Determine the (x, y) coordinate at the center of the cell enclosing the given text.  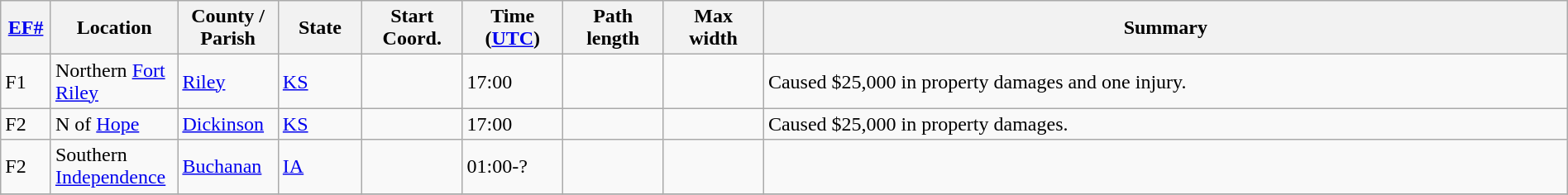
N of Hope (114, 124)
Caused $25,000 in property damages. (1165, 124)
County / Parish (228, 28)
Time (UTC) (513, 28)
Northern Fort Riley (114, 81)
Location (114, 28)
Path length (612, 28)
Dickinson (228, 124)
F1 (26, 81)
Summary (1165, 28)
Buchanan (228, 167)
EF# (26, 28)
Start Coord. (412, 28)
01:00-? (513, 167)
State (319, 28)
Caused $25,000 in property damages and one injury. (1165, 81)
IA (319, 167)
Max width (713, 28)
Southern Independence (114, 167)
Riley (228, 81)
